Capture the cell that displays the provided text and extract its [X, Y] central coordinate. 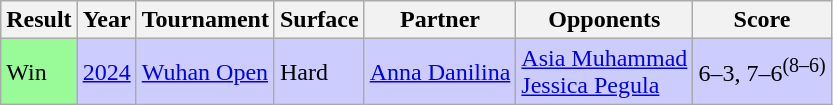
6–3, 7–6(8–6) [762, 72]
Hard [319, 72]
Wuhan Open [205, 72]
Year [106, 20]
Anna Danilina [440, 72]
Asia Muhammad Jessica Pegula [604, 72]
Score [762, 20]
Win [39, 72]
Opponents [604, 20]
2024 [106, 72]
Result [39, 20]
Partner [440, 20]
Surface [319, 20]
Tournament [205, 20]
